Search for the cell housing the specified text and yield its (x, y) center coordinate. 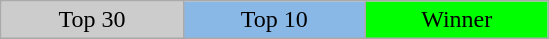
Top 10 (274, 20)
Top 30 (92, 20)
Winner (456, 20)
